Determine the [x, y] coordinate at the center of the cell enclosing the given text.  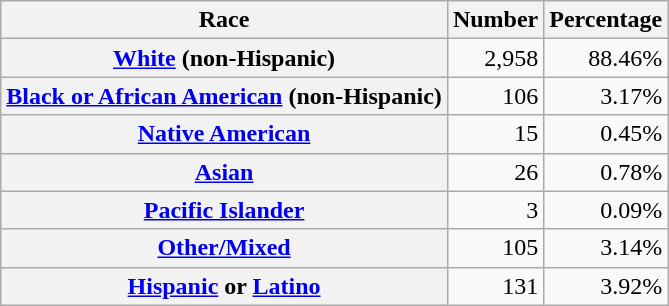
88.46% [606, 58]
Pacific Islander [224, 210]
Race [224, 20]
0.45% [606, 134]
2,958 [495, 58]
0.09% [606, 210]
3.14% [606, 248]
15 [495, 134]
Other/Mixed [224, 248]
Native American [224, 134]
0.78% [606, 172]
3 [495, 210]
3.17% [606, 96]
Asian [224, 172]
Number [495, 20]
3.92% [606, 286]
Black or African American (non-Hispanic) [224, 96]
Hispanic or Latino [224, 286]
26 [495, 172]
106 [495, 96]
105 [495, 248]
Percentage [606, 20]
131 [495, 286]
White (non-Hispanic) [224, 58]
